Scan for the cell matching the given text and deliver its (x, y) coordinate at center. 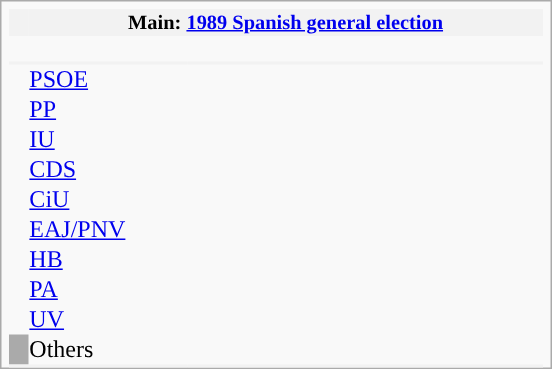
Main: 1989 Spanish general election (286, 22)
CiU (108, 200)
UV (108, 320)
PSOE (108, 80)
PA (108, 290)
HB (108, 260)
Others (108, 350)
IU (108, 140)
EAJ/PNV (108, 230)
PP (108, 110)
CDS (108, 170)
